Output the (x, y) coordinate of the center of the cell containing the given text.  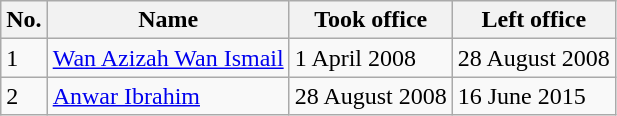
1 (24, 58)
Took office (370, 20)
Left office (534, 20)
2 (24, 96)
16 June 2015 (534, 96)
No. (24, 20)
1 April 2008 (370, 58)
Name (168, 20)
Anwar Ibrahim (168, 96)
Wan Azizah Wan Ismail (168, 58)
